For the text-containing cell, return its midpoint in (x, y) coordinate format. 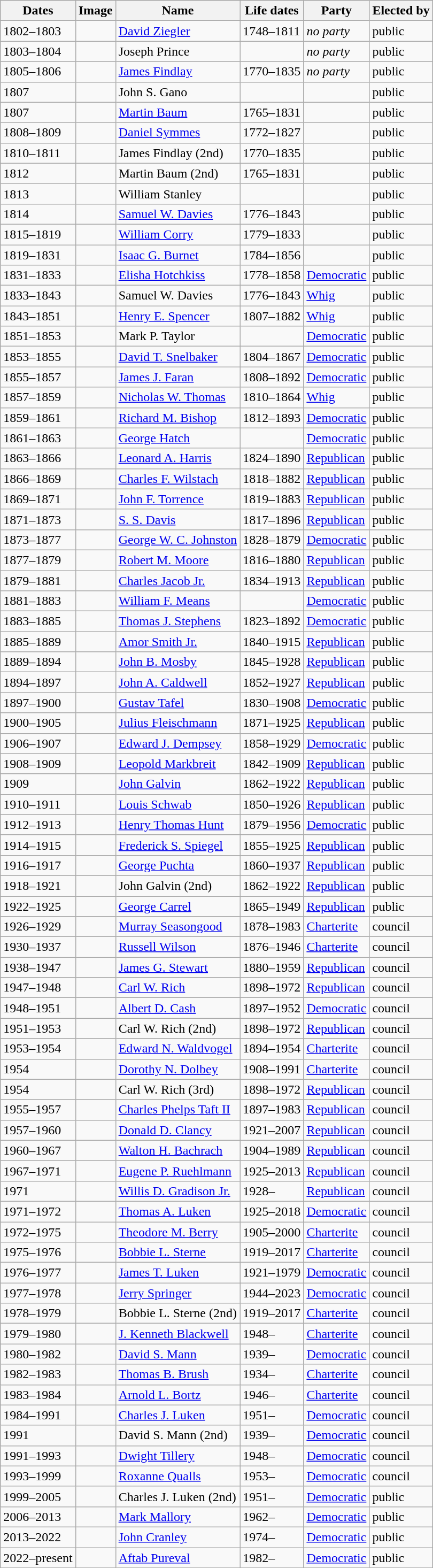
1815–1819 (38, 234)
1905–2000 (272, 1232)
Thomas A. Luken (177, 1211)
Willis D. Gradison Jr. (177, 1191)
Robert M. Moore (177, 560)
Henry Thomas Hunt (177, 825)
1938–1947 (38, 967)
1843–1851 (38, 316)
Frederick S. Spiegel (177, 845)
1880–1959 (272, 967)
1910–1911 (38, 804)
Party (337, 11)
1977–1978 (38, 1293)
Julius Fleischmann (177, 723)
1984–1991 (38, 1415)
1926–1929 (38, 927)
Name (177, 11)
1879–1956 (272, 825)
1784–1856 (272, 255)
Jerry Springer (177, 1293)
Life dates (272, 11)
1842–1909 (272, 764)
1877–1879 (38, 560)
1812–1893 (272, 418)
1810–1864 (272, 397)
Aftab Pureval (177, 1558)
1978–1979 (38, 1313)
1855–1925 (272, 845)
1883–1885 (38, 621)
Mark P. Taylor (177, 336)
1967–1971 (38, 1171)
1922–1925 (38, 906)
1912–1913 (38, 825)
1853–1855 (38, 357)
1971–1972 (38, 1211)
Charles J. Luken (177, 1415)
Thomas B. Brush (177, 1374)
Arnold L. Bortz (177, 1395)
1904–1989 (272, 1150)
1869–1871 (38, 499)
Henry E. Spencer (177, 316)
John F. Torrence (177, 499)
1957–1960 (38, 1130)
1804–1867 (272, 357)
1814 (38, 214)
Theodore M. Berry (177, 1232)
Leonard A. Harris (177, 458)
1976–1977 (38, 1273)
1748–1811 (272, 31)
George Puchta (177, 865)
1934– (272, 1374)
1918–1921 (38, 886)
1812 (38, 173)
1772–1827 (272, 133)
Dates (38, 11)
1983–1984 (38, 1395)
James Findlay (2nd) (177, 153)
David S. Mann (2nd) (177, 1435)
Leopold Markbreit (177, 764)
1960–1967 (38, 1150)
1805–1806 (38, 72)
John Galvin (177, 784)
Image (95, 11)
Charles J. Luken (2nd) (177, 1496)
1930–1937 (38, 947)
Bobbie L. Sterne (177, 1252)
John Cranley (177, 1537)
William F. Means (177, 601)
1948–1951 (38, 1008)
1850–1926 (272, 804)
George Hatch (177, 438)
1866–1869 (38, 479)
1885–1889 (38, 642)
Carl W. Rich (177, 988)
Edward J. Dempsey (177, 743)
1863–1866 (38, 458)
John A. Caldwell (177, 682)
Daniel Symmes (177, 133)
1909 (38, 784)
1953–1954 (38, 1049)
1831–1833 (38, 275)
1855–1857 (38, 377)
Amor Smith Jr. (177, 642)
1802–1803 (38, 31)
Elected by (401, 11)
Joseph Prince (177, 51)
Louis Schwab (177, 804)
1861–1863 (38, 438)
1971 (38, 1191)
John Galvin (2nd) (177, 886)
2006–2013 (38, 1517)
Dwight Tillery (177, 1456)
1876–1946 (272, 947)
James T. Luken (177, 1273)
1807–1882 (272, 316)
1944–2023 (272, 1293)
J. Kenneth Blackwell (177, 1334)
1778–1858 (272, 275)
1908–1991 (272, 1069)
1823–1892 (272, 621)
John B. Mosby (177, 662)
1991 (38, 1435)
1921–2007 (272, 1130)
1982– (272, 1558)
1979–1980 (38, 1334)
1851–1853 (38, 336)
Carl W. Rich (3rd) (177, 1089)
1871–1925 (272, 723)
James G. Stewart (177, 967)
1991–1993 (38, 1456)
Albert D. Cash (177, 1008)
1828–1879 (272, 540)
1906–1907 (38, 743)
1953– (272, 1476)
1894–1954 (272, 1049)
1982–1983 (38, 1374)
Carl W. Rich (2nd) (177, 1028)
Thomas J. Stephens (177, 621)
1974– (272, 1537)
Charles Jacob Jr. (177, 580)
James J. Faran (177, 377)
1819–1883 (272, 499)
1980–1982 (38, 1354)
1852–1927 (272, 682)
1889–1894 (38, 662)
1925–2013 (272, 1171)
1972–1975 (38, 1232)
1921–1979 (272, 1273)
1962– (272, 1517)
1824–1890 (272, 458)
Martin Baum (177, 112)
1879–1881 (38, 580)
1830–1908 (272, 703)
Isaac G. Burnet (177, 255)
1808–1892 (272, 377)
1845–1928 (272, 662)
1819–1831 (38, 255)
Roxanne Qualls (177, 1476)
1908–1909 (38, 764)
1833–1843 (38, 296)
1857–1859 (38, 397)
1925–2018 (272, 1211)
David T. Snelbaker (177, 357)
1803–1804 (38, 51)
1871–1873 (38, 519)
John S. Gano (177, 92)
1916–1917 (38, 865)
William Stanley (177, 194)
Dorothy N. Dolbey (177, 1069)
1900–1905 (38, 723)
1858–1929 (272, 743)
Walton H. Bachrach (177, 1150)
1993–1999 (38, 1476)
Mark Mallory (177, 1517)
1951–1953 (38, 1028)
David Ziegler (177, 31)
1878–1983 (272, 927)
1779–1833 (272, 234)
1946– (272, 1395)
1817–1896 (272, 519)
Charles Phelps Taft II (177, 1110)
1894–1897 (38, 682)
1928– (272, 1191)
William Corry (177, 234)
S. S. Davis (177, 519)
James Findlay (177, 72)
1999–2005 (38, 1496)
1897–1952 (272, 1008)
David S. Mann (177, 1354)
1810–1811 (38, 153)
Murray Seasongood (177, 927)
Eugene P. Ruehlmann (177, 1171)
1975–1976 (38, 1252)
1897–1983 (272, 1110)
1881–1883 (38, 601)
1808–1809 (38, 133)
1860–1937 (272, 865)
Charles F. Wilstach (177, 479)
Nicholas W. Thomas (177, 397)
1818–1882 (272, 479)
1816–1880 (272, 560)
1897–1900 (38, 703)
1840–1915 (272, 642)
1859–1861 (38, 418)
Elisha Hotchkiss (177, 275)
1865–1949 (272, 906)
George Carrel (177, 906)
Bobbie L. Sterne (2nd) (177, 1313)
Donald D. Clancy (177, 1130)
Gustav Tafel (177, 703)
1834–1913 (272, 580)
2013–2022 (38, 1537)
2022–present (38, 1558)
Edward N. Waldvogel (177, 1049)
Russell Wilson (177, 947)
1813 (38, 194)
1947–1948 (38, 988)
Martin Baum (2nd) (177, 173)
1914–1915 (38, 845)
Richard M. Bishop (177, 418)
1873–1877 (38, 540)
George W. C. Johnston (177, 540)
1955–1957 (38, 1110)
